Capture the cell that displays the provided text and extract its (x, y) central coordinate. 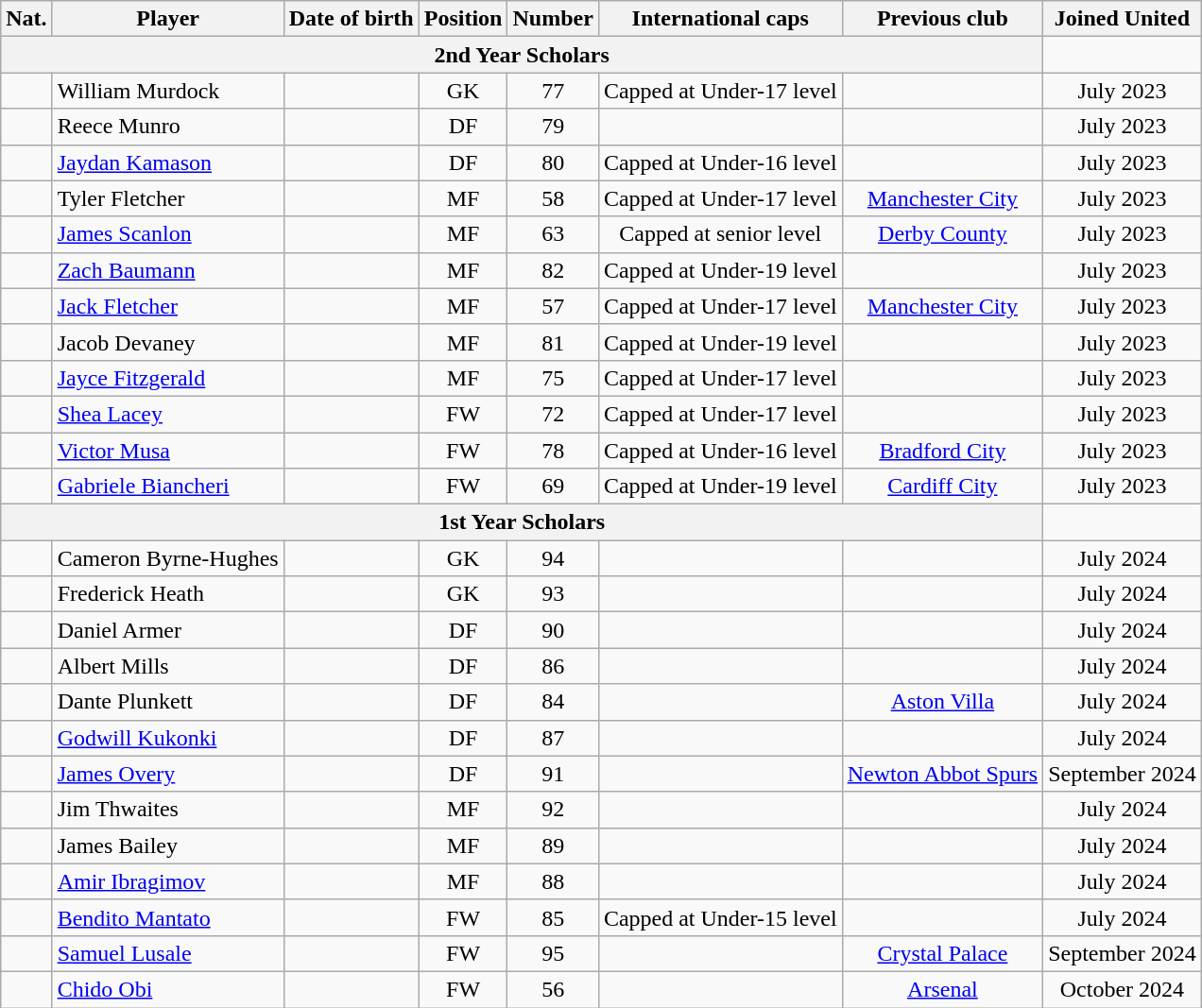
Arsenal (942, 989)
Zach Baumann (168, 270)
James Overy (168, 774)
Shea Lacey (168, 414)
Victor Musa (168, 451)
Tyler Fletcher (168, 198)
2nd Year Scholars (522, 55)
91 (553, 774)
Joined United (1123, 19)
Player (168, 19)
56 (553, 989)
Frederick Heath (168, 594)
88 (553, 881)
Crystal Palace (942, 953)
Bendito Mantato (168, 917)
77 (553, 91)
81 (553, 342)
Jack Fletcher (168, 306)
85 (553, 917)
Jacob Devaney (168, 342)
Samuel Lusale (168, 953)
Jaydan Kamason (168, 162)
92 (553, 810)
Previous club (942, 19)
Jim Thwaites (168, 810)
William Murdock (168, 91)
63 (553, 234)
Amir Ibragimov (168, 881)
79 (553, 127)
75 (553, 378)
Aston Villa (942, 702)
72 (553, 414)
Cameron Byrne-Hughes (168, 558)
Newton Abbot Spurs (942, 774)
Bradford City (942, 451)
James Scanlon (168, 234)
93 (553, 594)
Nat. (26, 19)
78 (553, 451)
October 2024 (1123, 989)
Number (553, 19)
58 (553, 198)
James Bailey (168, 846)
Jayce Fitzgerald (168, 378)
84 (553, 702)
82 (553, 270)
95 (553, 953)
Date of birth (352, 19)
1st Year Scholars (522, 522)
Daniel Armer (168, 630)
57 (553, 306)
Godwill Kukonki (168, 738)
Albert Mills (168, 666)
69 (553, 487)
94 (553, 558)
Capped at Under-15 level (720, 917)
80 (553, 162)
Chido Obi (168, 989)
89 (553, 846)
Reece Munro (168, 127)
Derby County (942, 234)
90 (553, 630)
Cardiff City (942, 487)
Dante Plunkett (168, 702)
Position (463, 19)
86 (553, 666)
International caps (720, 19)
Gabriele Biancheri (168, 487)
87 (553, 738)
Capped at senior level (720, 234)
